Search for the cell housing the specified text and yield its [X, Y] center coordinate. 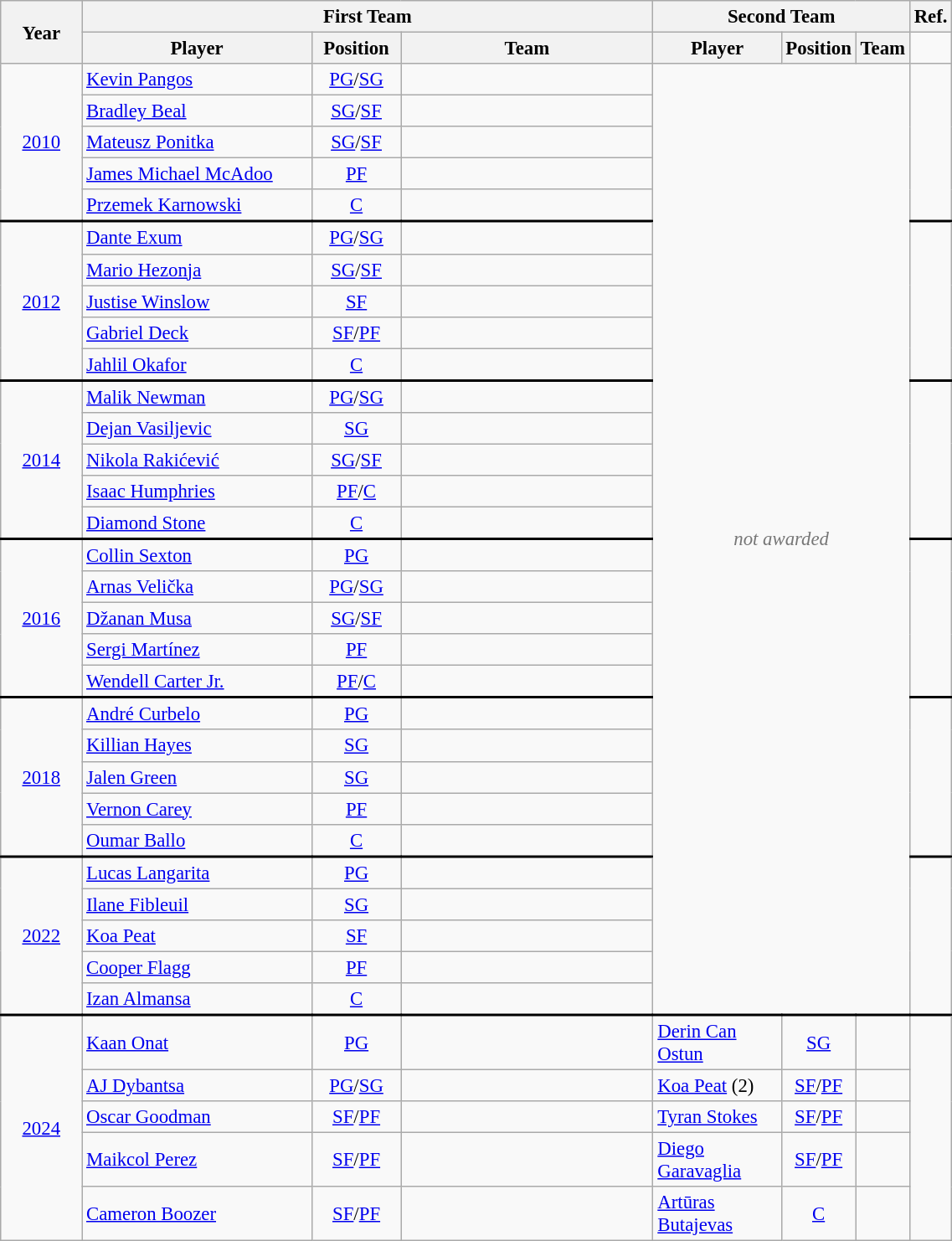
2024 [42, 1128]
2010 [42, 142]
Kaan Onat [198, 1042]
Jahlil Okafor [198, 364]
2012 [42, 301]
Artūras Butajevas [717, 1214]
James Michael McAdoo [198, 174]
AJ Dybantsa [198, 1086]
2022 [42, 936]
Malik Newman [198, 396]
Koa Peat [198, 936]
Džanan Musa [198, 619]
Mario Hezonja [198, 270]
not awarded [781, 539]
Second Team [781, 17]
Jalen Green [198, 777]
Arnas Velička [198, 587]
Vernon Carey [198, 809]
Justise Winslow [198, 301]
Oumar Ballo [198, 840]
First Team [368, 17]
Sergi Martínez [198, 650]
Killian Hayes [198, 746]
Tyran Stokes [717, 1117]
2014 [42, 459]
Bradley Beal [198, 111]
Cameron Boozer [198, 1214]
Maikcol Perez [198, 1161]
Collin Sexton [198, 555]
Cooper Flagg [198, 967]
Gabriel Deck [198, 332]
Diego Garavaglia [717, 1161]
2018 [42, 777]
Oscar Goodman [198, 1117]
Derin Can Ostun [717, 1042]
Nikola Rakićević [198, 460]
Year [42, 32]
Dante Exum [198, 238]
Kevin Pangos [198, 80]
Przemek Karnowski [198, 205]
André Curbelo [198, 713]
Koa Peat (2) [717, 1086]
Izan Almansa [198, 999]
Ref. [931, 17]
Dejan Vasiljevic [198, 429]
2016 [42, 618]
Diamond Stone [198, 523]
Wendell Carter Jr. [198, 682]
Isaac Humphries [198, 492]
Mateusz Ponitka [198, 142]
Lucas Langarita [198, 873]
Ilane Fibleuil [198, 904]
